Locate the cell with the specified text and output its [X, Y] center coordinate. 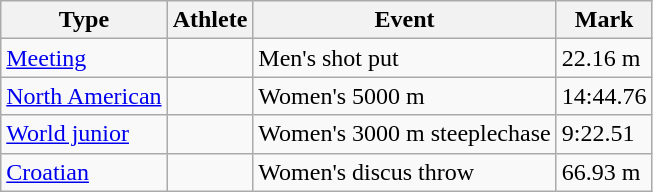
14:44.76 [604, 96]
Athlete [210, 20]
9:22.51 [604, 134]
Meeting [84, 58]
22.16 m [604, 58]
Men's shot put [404, 58]
Event [404, 20]
66.93 m [604, 172]
North American [84, 96]
World junior [84, 134]
Women's 3000 m steeplechase [404, 134]
Women's 5000 m [404, 96]
Mark [604, 20]
Type [84, 20]
Women's discus throw [404, 172]
Croatian [84, 172]
